Output the (x, y) coordinate of the center of the cell containing the given text.  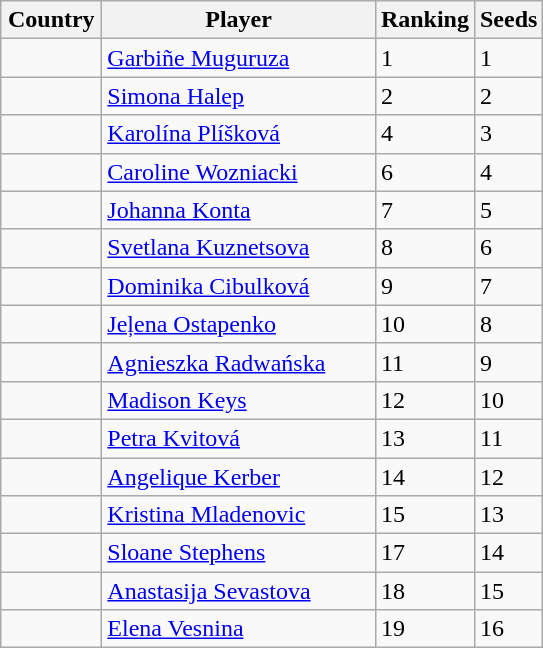
Country (52, 20)
Garbiñe Muguruza (239, 58)
Caroline Wozniacki (239, 172)
18 (424, 591)
Ranking (424, 20)
Simona Halep (239, 96)
17 (424, 553)
Karolína Plíšková (239, 134)
16 (508, 629)
Petra Kvitová (239, 438)
Anastasija Sevastova (239, 591)
Johanna Konta (239, 210)
Dominika Cibulková (239, 286)
Angelique Kerber (239, 477)
Seeds (508, 20)
Jeļena Ostapenko (239, 324)
3 (508, 134)
Player (239, 20)
Madison Keys (239, 400)
Svetlana Kuznetsova (239, 248)
Agnieszka Radwańska (239, 362)
Kristina Mladenovic (239, 515)
Elena Vesnina (239, 629)
Sloane Stephens (239, 553)
19 (424, 629)
5 (508, 210)
